For the text-containing cell, return its midpoint in (x, y) coordinate format. 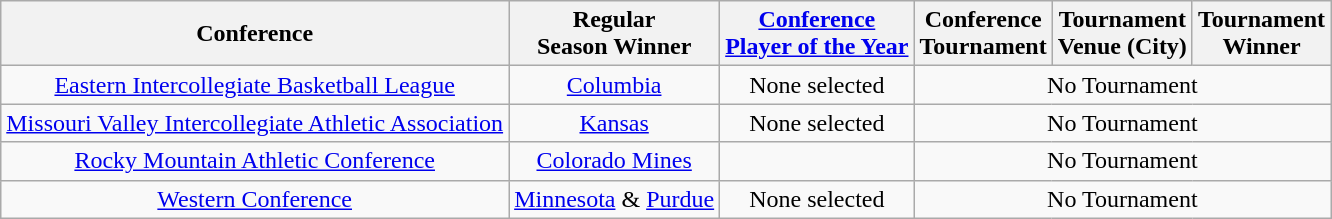
Colorado Mines (614, 161)
Eastern Intercollegiate Basketball League (255, 85)
Minnesota & Purdue (614, 199)
Rocky Mountain Athletic Conference (255, 161)
Conference Tournament (983, 34)
Kansas (614, 123)
Columbia (614, 85)
Western Conference (255, 199)
Regular Season Winner (614, 34)
Tournament Venue (City) (1122, 34)
Tournament Winner (1261, 34)
Conference Player of the Year (817, 34)
Missouri Valley Intercollegiate Athletic Association (255, 123)
Conference (255, 34)
